Locate the cell with the specified text and output its (X, Y) center coordinate. 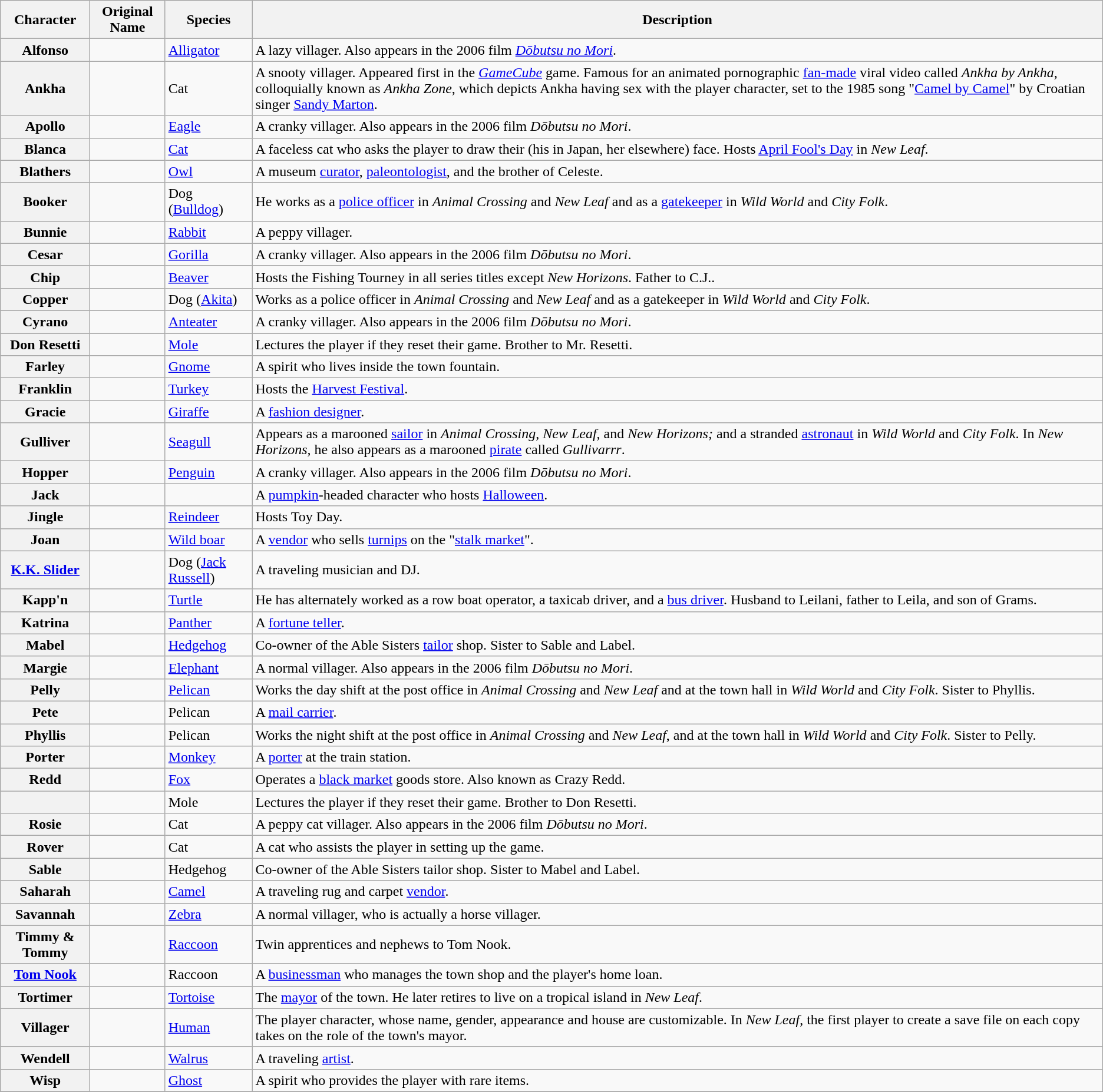
Owl (209, 171)
Works the night shift at the post office in Animal Crossing and New Leaf, and at the town hall in Wild World and City Folk. Sister to Pelly. (678, 734)
Operates a black market goods store. Also known as Crazy Redd. (678, 780)
A spirit who provides the player with rare items. (678, 1080)
Copper (45, 299)
Reindeer (209, 517)
Villager (45, 1027)
Co-owner of the Able Sisters tailor shop. Sister to Mabel and Label. (678, 869)
A traveling artist. (678, 1058)
Katrina (45, 623)
A peppy cat villager. Also appears in the 2006 film Dōbutsu no Mori. (678, 825)
Pelly (45, 690)
A normal villager, who is actually a horse villager. (678, 914)
Lectures the player if they reset their game. Brother to Mr. Resetti. (678, 345)
Elephant (209, 667)
Eagle (209, 127)
Ghost (209, 1080)
Beaver (209, 277)
A pumpkin-headed character who hosts Halloween. (678, 495)
A spirit who lives inside the town fountain. (678, 367)
Porter (45, 757)
Apollo (45, 127)
He works as a police officer in Animal Crossing and New Leaf and as a gatekeeper in Wild World and City Folk. (678, 201)
A traveling musician and DJ. (678, 570)
Rabbit (209, 232)
Hosts the Harvest Festival. (678, 389)
Hopper (45, 472)
Fox (209, 780)
Kapp'n (45, 600)
Dog (Jack Russell) (209, 570)
Alfonso (45, 50)
A porter at the train station. (678, 757)
Saharah (45, 892)
Ankha (45, 88)
Walrus (209, 1058)
A museum curator, paleontologist, and the brother of Celeste. (678, 171)
Tortimer (45, 997)
Gnome (209, 367)
Works the day shift at the post office in Animal Crossing and New Leaf and at the town hall in Wild World and City Folk. Sister to Phyllis. (678, 690)
Alligator (209, 50)
Chip (45, 277)
A peppy villager. (678, 232)
A fashion designer. (678, 412)
Jingle (45, 517)
Farley (45, 367)
A fortune teller. (678, 623)
Savannah (45, 914)
Species (209, 20)
He has alternately worked as a row boat operator, a taxicab driver, and a bus driver. Husband to Leilani, father to Leila, and son of Grams. (678, 600)
A mail carrier. (678, 712)
Tortoise (209, 997)
A traveling rug and carpet vendor. (678, 892)
Hosts Toy Day. (678, 517)
A faceless cat who asks the player to draw their (his in Japan, her elsewhere) face. Hosts April Fool's Day in New Leaf. (678, 149)
A businessman who manages the town shop and the player's home loan. (678, 975)
Human (209, 1027)
Description (678, 20)
Rosie (45, 825)
Blathers (45, 171)
A cat who assists the player in setting up the game. (678, 847)
Co-owner of the Able Sisters tailor shop. Sister to Sable and Label. (678, 645)
Wisp (45, 1080)
Camel (209, 892)
Blanca (45, 149)
Character (45, 20)
Gorilla (209, 254)
Wild boar (209, 540)
Joan (45, 540)
Anteater (209, 322)
Phyllis (45, 734)
Timmy & Tommy (45, 945)
Turkey (209, 389)
Monkey (209, 757)
Franklin (45, 389)
Pete (45, 712)
Hosts the Fishing Tourney in all series titles except New Horizons. Father to C.J.. (678, 277)
Works as a police officer in Animal Crossing and New Leaf and as a gatekeeper in Wild World and City Folk. (678, 299)
Don Resetti (45, 345)
Wendell (45, 1058)
The mayor of the town. He later retires to live on a tropical island in New Leaf. (678, 997)
Cesar (45, 254)
Dog (Bulldog) (209, 201)
Tom Nook (45, 975)
Sable (45, 869)
Cyrano (45, 322)
Original Name (128, 20)
K.K. Slider (45, 570)
A normal villager. Also appears in the 2006 film Dōbutsu no Mori. (678, 667)
Lectures the player if they reset their game. Brother to Don Resetti. (678, 802)
Gulliver (45, 442)
A lazy villager. Also appears in the 2006 film Dōbutsu no Mori. (678, 50)
Dog (Akita) (209, 299)
Zebra (209, 914)
Booker (45, 201)
Twin apprentices and nephews to Tom Nook. (678, 945)
Seagull (209, 442)
Rover (45, 847)
Giraffe (209, 412)
Margie (45, 667)
Bunnie (45, 232)
Mabel (45, 645)
Turtle (209, 600)
Panther (209, 623)
A vendor who sells turnips on the "stalk market". (678, 540)
Redd (45, 780)
Gracie (45, 412)
Penguin (209, 472)
Jack (45, 495)
